Provide the [X, Y] coordinate of the cell's center where the given text is located.  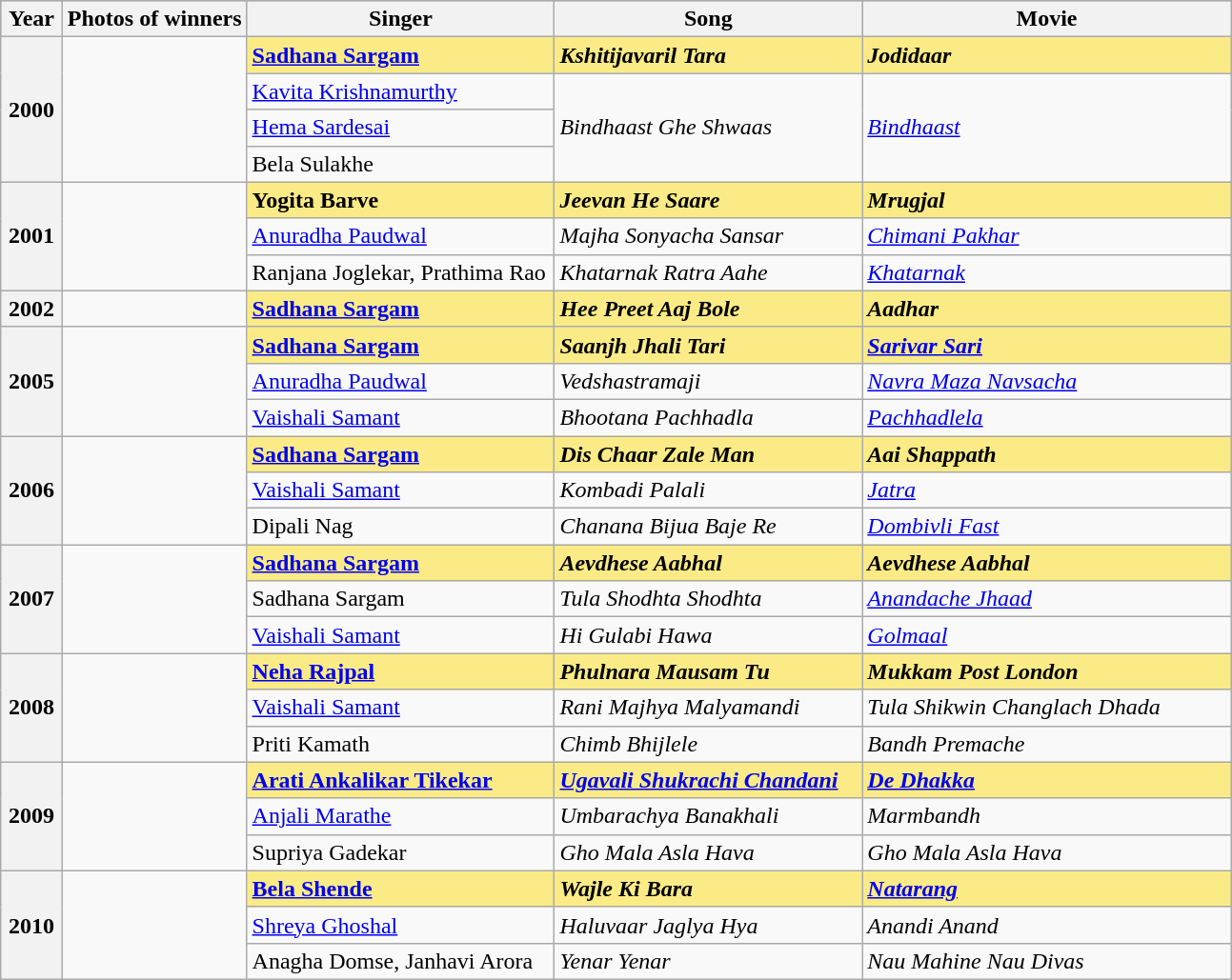
Mukkam Post London [1047, 671]
2002 [32, 309]
Golmaal [1047, 635]
Khatarnak Ratra Aahe [709, 272]
2005 [32, 381]
Bela Sulakhe [400, 164]
2010 [32, 925]
2007 [32, 599]
Mrugjal [1047, 200]
Haluvaar Jaglya Hya [709, 925]
Photos of winners [154, 19]
Yenar Yenar [709, 961]
Jatra [1047, 490]
Bela Shende [400, 889]
Nau Mahine Nau Divas [1047, 961]
Jeevan He Saare [709, 200]
Supriya Gadekar [400, 852]
Dis Chaar Zale Man [709, 454]
Bhootana Pachhadla [709, 417]
Anagha Domse, Janhavi Arora [400, 961]
Kavita Krishnamurthy [400, 91]
Song [709, 19]
Bindhaast [1047, 128]
Rani Majhya Malyamandi [709, 708]
Vedshastramaji [709, 381]
Hi Gulabi Hawa [709, 635]
Ranjana Joglekar, Prathima Rao [400, 272]
Priti Kamath [400, 744]
Anjali Marathe [400, 816]
Year [32, 19]
Aadhar [1047, 309]
Jodidaar [1047, 55]
Hee Preet Aaj Bole [709, 309]
Arati Ankalikar Tikekar [400, 780]
Dombivli Fast [1047, 527]
Ugavali Shukrachi Chandani [709, 780]
Anandi Anand [1047, 925]
Majha Sonyacha Sansar [709, 236]
Umbarachya Banakhali [709, 816]
Pachhadlela [1047, 417]
Singer [400, 19]
Aai Shappath [1047, 454]
Neha Rajpal [400, 671]
Sarivar Sari [1047, 345]
2000 [32, 110]
Chimani Pakhar [1047, 236]
Bindhaast Ghe Shwaas [709, 128]
2008 [32, 708]
Hema Sardesai [400, 128]
Navra Maza Navsacha [1047, 381]
Tula Shikwin Changlach Dhada [1047, 708]
Movie [1047, 19]
Saanjh Jhali Tari [709, 345]
2001 [32, 236]
Kombadi Palali [709, 490]
Tula Shodhta Shodhta [709, 599]
Kshitijavaril Tara [709, 55]
Natarang [1047, 889]
Khatarnak [1047, 272]
Marmbandh [1047, 816]
2009 [32, 816]
Shreya Ghoshal [400, 925]
Chimb Bhijlele [709, 744]
Yogita Barve [400, 200]
Wajle Ki Bara [709, 889]
Chanana Bijua Baje Re [709, 527]
Dipali Nag [400, 527]
De Dhakka [1047, 780]
Bandh Premache [1047, 744]
Anandache Jhaad [1047, 599]
Phulnara Mausam Tu [709, 671]
2006 [32, 490]
